Pinpoint the cell where the given text exists, returning its [X, Y] midpoint coordinate. 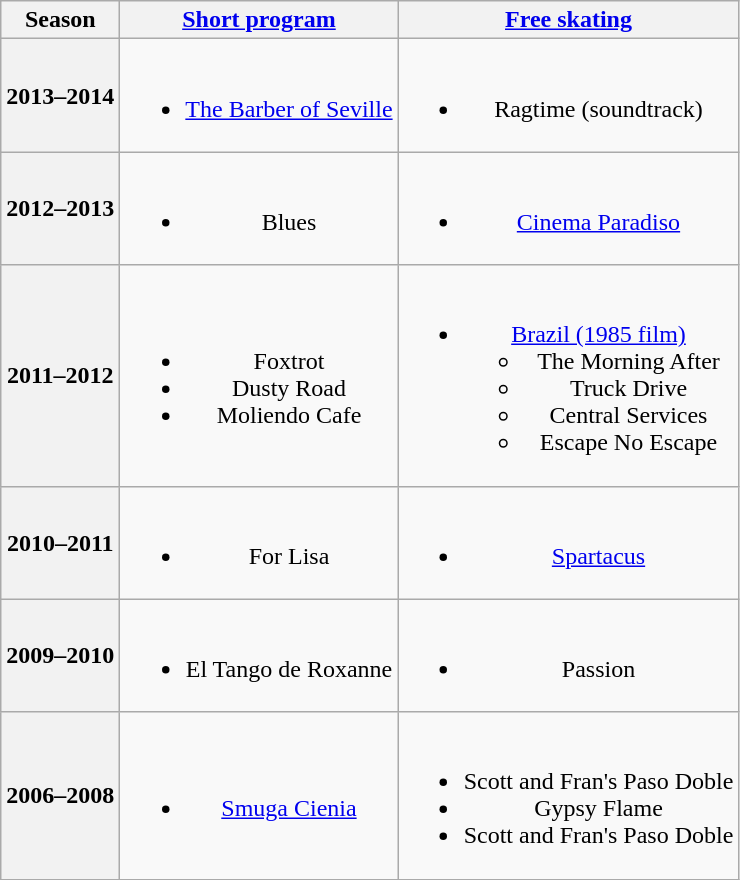
2010–2011 [60, 542]
Passion [568, 656]
Free skating [568, 20]
The Barber of Seville [259, 96]
2013–2014 [60, 96]
Scott and Fran's Paso Doble Gypsy Flame Scott and Fran's Paso Doble [568, 796]
2009–2010 [60, 656]
Short program [259, 20]
Foxtrot Dusty Road Moliendo Cafe [259, 376]
Smuga Cienia [259, 796]
Blues [259, 208]
Ragtime (soundtrack) [568, 96]
2011–2012 [60, 376]
Season [60, 20]
Brazil (1985 film) The Morning AfterTruck DriveCentral ServicesEscape No Escape [568, 376]
El Tango de Roxanne [259, 656]
For Lisa [259, 542]
Cinema Paradiso [568, 208]
Spartacus [568, 542]
2006–2008 [60, 796]
2012–2013 [60, 208]
